Extract the (X, Y) coordinate from the center of the cell holding the provided text.  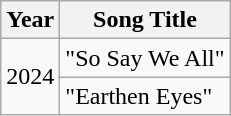
"Earthen Eyes" (145, 96)
Song Title (145, 20)
2024 (30, 77)
"So Say We All" (145, 58)
Year (30, 20)
